Provide the [X, Y] coordinate of the cell's center where the given text is located.  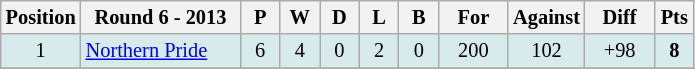
Position [41, 17]
D [340, 17]
W [300, 17]
Diff [620, 17]
8 [674, 51]
Round 6 - 2013 [161, 17]
6 [260, 51]
200 [474, 51]
1 [41, 51]
2 [379, 51]
+98 [620, 51]
P [260, 17]
Northern Pride [161, 51]
For [474, 17]
4 [300, 51]
L [379, 17]
Pts [674, 17]
102 [546, 51]
B [419, 17]
Against [546, 17]
